Return the (x, y) coordinate for the center point of the cell that contains the specified text.  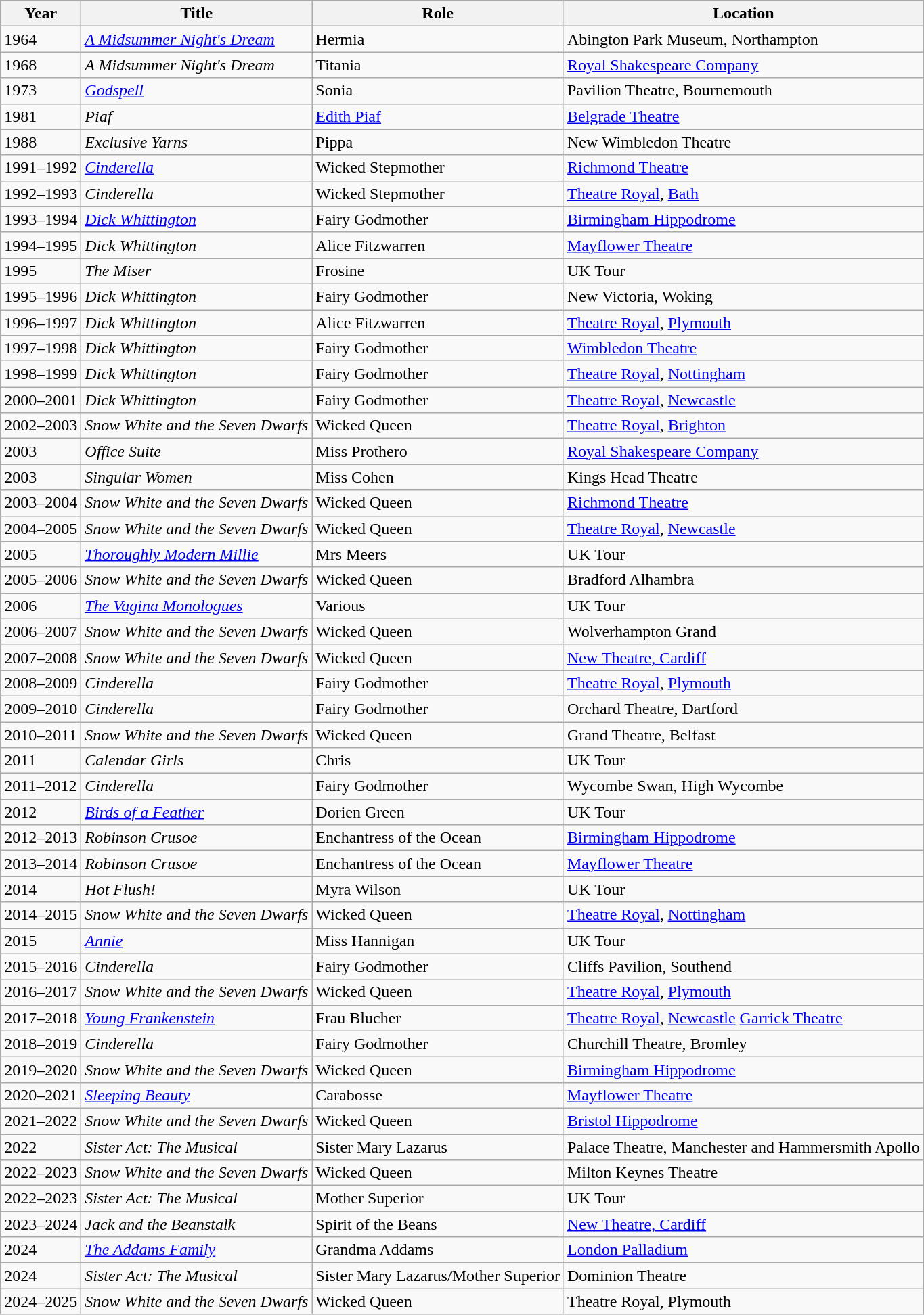
The Vagina Monologues (196, 606)
Annie (196, 941)
1996–1997 (41, 323)
2019–2020 (41, 1069)
Calendar Girls (196, 761)
Milton Keynes Theatre (743, 1173)
2007–2008 (41, 657)
2020–2021 (41, 1095)
2009–2010 (41, 709)
2000–2001 (41, 400)
2006 (41, 606)
Role (438, 14)
Young Frankenstein (196, 1018)
2005 (41, 554)
2017–2018 (41, 1018)
Kings Head Theatre (743, 477)
Bradford Alhambra (743, 580)
Chris (438, 761)
2015 (41, 941)
2011 (41, 761)
Birds of a Feather (196, 812)
The Addams Family (196, 1250)
Wolverhampton Grand (743, 631)
Theatre Royal, Bath (743, 194)
Miss Cohen (438, 477)
Singular Women (196, 477)
Abington Park Museum, Northampton (743, 39)
2021–2022 (41, 1121)
Godspell (196, 91)
Grandma Addams (438, 1250)
2022 (41, 1147)
Year (41, 14)
1994–1995 (41, 245)
Palace Theatre, Manchester and Hammersmith Apollo (743, 1147)
Theatre Royal, Newcastle Garrick Theatre (743, 1018)
Hermia (438, 39)
Spirit of the Beans (438, 1224)
1991–1992 (41, 168)
2011–2012 (41, 786)
2012–2013 (41, 838)
2002–2003 (41, 426)
Dorien Green (438, 812)
Sonia (438, 91)
Various (438, 606)
Theatre Royal, Brighton (743, 426)
1995 (41, 271)
2013–2014 (41, 864)
Frosine (438, 271)
Belgrade Theatre (743, 116)
Sister Mary Lazarus (438, 1147)
2024–2025 (41, 1301)
Exclusive Yarns (196, 142)
2008–2009 (41, 683)
Piaf (196, 116)
Miss Hannigan (438, 941)
Pippa (438, 142)
2003–2004 (41, 503)
Thoroughly Modern Millie (196, 554)
Cliffs Pavilion, Southend (743, 966)
Bristol Hippodrome (743, 1121)
Edith Piaf (438, 116)
Titania (438, 65)
2023–2024 (41, 1224)
Jack and the Beanstalk (196, 1224)
1995–1996 (41, 296)
Location (743, 14)
Office Suite (196, 451)
2006–2007 (41, 631)
2004–2005 (41, 529)
1973 (41, 91)
1997–1998 (41, 349)
1992–1993 (41, 194)
Pavilion Theatre, Bournemouth (743, 91)
Hot Flush! (196, 889)
2014 (41, 889)
2012 (41, 812)
2016–2017 (41, 992)
2010–2011 (41, 734)
New Wimbledon Theatre (743, 142)
Orchard Theatre, Dartford (743, 709)
2005–2006 (41, 580)
2018–2019 (41, 1044)
London Palladium (743, 1250)
Grand Theatre, Belfast (743, 734)
Churchill Theatre, Bromley (743, 1044)
Wycombe Swan, High Wycombe (743, 786)
Mrs Meers (438, 554)
New Victoria, Woking (743, 296)
Title (196, 14)
1988 (41, 142)
The Miser (196, 271)
1964 (41, 39)
1993–1994 (41, 219)
Myra Wilson (438, 889)
1998–1999 (41, 374)
1968 (41, 65)
Wimbledon Theatre (743, 349)
Dominion Theatre (743, 1276)
Carabosse (438, 1095)
Miss Prothero (438, 451)
Mother Superior (438, 1199)
1981 (41, 116)
2014–2015 (41, 915)
Sister Mary Lazarus/Mother Superior (438, 1276)
2015–2016 (41, 966)
Sleeping Beauty (196, 1095)
Frau Blucher (438, 1018)
